Return (x, y) of the center of cell containing provided text 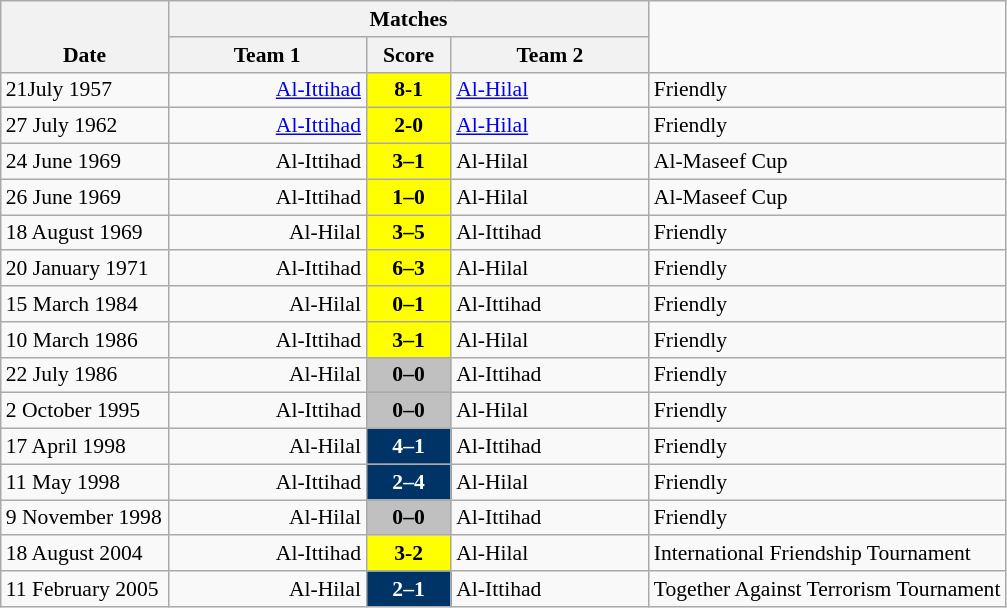
2–4 (408, 482)
11 May 1998 (85, 482)
Team 1 (267, 55)
Date (85, 36)
11 February 2005 (85, 589)
27 July 1962 (85, 126)
Matches (408, 19)
2–1 (408, 589)
24 June 1969 (85, 162)
18 August 1969 (85, 233)
26 June 1969 (85, 197)
1–0 (408, 197)
22 July 1986 (85, 375)
8-1 (408, 90)
Score (408, 55)
20 January 1971 (85, 269)
2-0 (408, 126)
6–3 (408, 269)
10 March 1986 (85, 340)
Together Against Terrorism Tournament (828, 589)
2 October 1995 (85, 411)
4–1 (408, 447)
International Friendship Tournament (828, 554)
3–5 (408, 233)
3-2 (408, 554)
0–1 (408, 304)
15 March 1984 (85, 304)
17 April 1998 (85, 447)
21July 1957 (85, 90)
9 November 1998 (85, 518)
Team 2 (550, 55)
18 August 2004 (85, 554)
